Identify which cell holds the provided text, then report its [x, y] central coordinate. 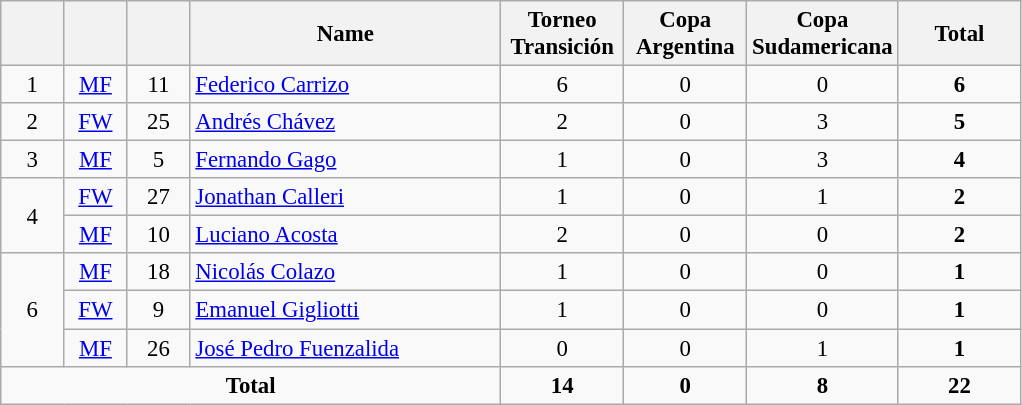
Emanuel Gigliotti [346, 310]
26 [158, 348]
Federico Carrizo [346, 85]
Fernando Gago [346, 160]
Name [346, 34]
14 [562, 385]
Torneo Transición [562, 34]
27 [158, 197]
9 [158, 310]
Jonathan Calleri [346, 197]
José Pedro Fuenzalida [346, 348]
10 [158, 235]
Copa Sudamericana [822, 34]
18 [158, 273]
Nicolás Colazo [346, 273]
11 [158, 85]
8 [822, 385]
22 [960, 385]
Luciano Acosta [346, 235]
Andrés Chávez [346, 122]
25 [158, 122]
Copa Argentina [686, 34]
